Determine the (x, y) coordinate at the center of the cell enclosing the given text.  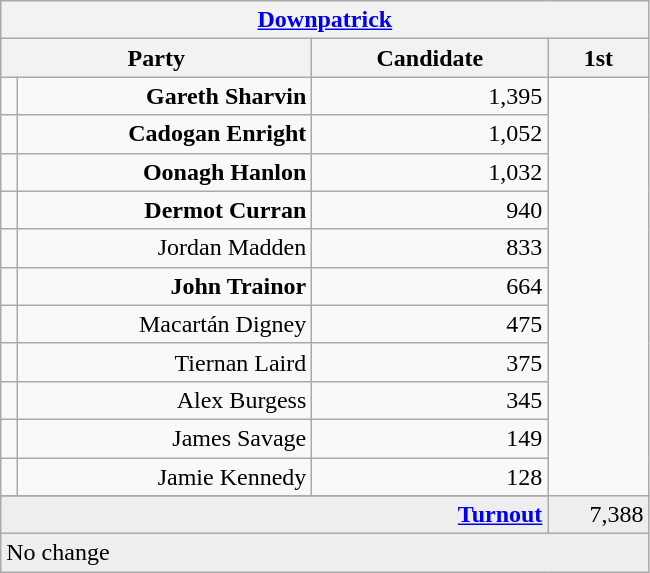
1,052 (430, 134)
Jamie Kennedy (165, 477)
James Savage (165, 438)
Turnout (274, 515)
Oonagh Hanlon (165, 172)
Macartán Digney (165, 324)
Candidate (430, 58)
John Trainor (165, 286)
No change (325, 553)
128 (430, 477)
149 (430, 438)
Jordan Madden (165, 248)
375 (430, 362)
1,395 (430, 96)
940 (430, 210)
475 (430, 324)
833 (430, 248)
1,032 (430, 172)
Gareth Sharvin (165, 96)
Alex Burgess (165, 400)
345 (430, 400)
Cadogan Enright (165, 134)
Tiernan Laird (165, 362)
Party (156, 58)
Dermot Curran (165, 210)
664 (430, 286)
1st (598, 58)
Downpatrick (325, 20)
7,388 (598, 515)
